Output the [x, y] coordinate of the center of the cell containing the given text.  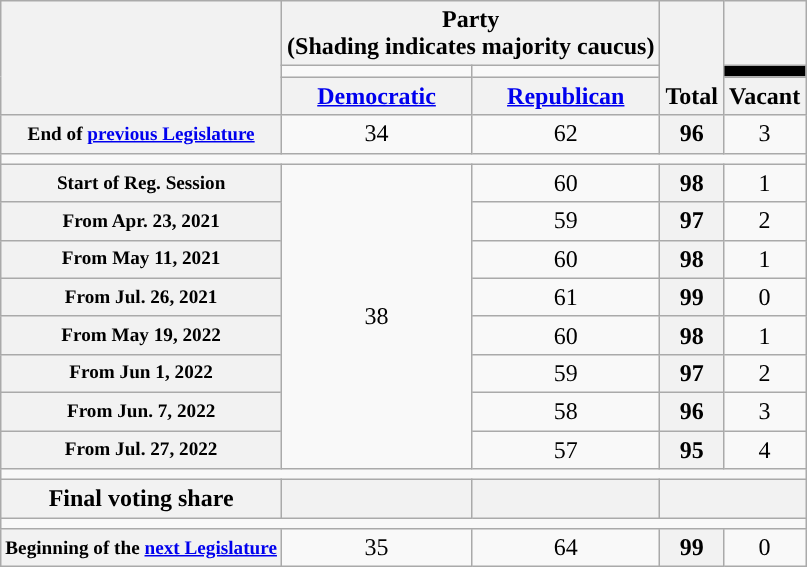
57 [566, 449]
From Apr. 23, 2021 [142, 221]
58 [566, 411]
From May 19, 2022 [142, 335]
End of previous Legislature [142, 134]
95 [692, 449]
From Jun 1, 2022 [142, 373]
Beginning of the next Legislature [142, 548]
64 [566, 548]
Final voting share [142, 499]
Start of Reg. Session [142, 183]
From May 11, 2021 [142, 259]
35 [377, 548]
Republican [566, 96]
Vacant [764, 96]
Total [692, 58]
4 [764, 449]
From Jul. 27, 2022 [142, 449]
From Jul. 26, 2021 [142, 297]
62 [566, 134]
34 [377, 134]
38 [377, 316]
From Jun. 7, 2022 [142, 411]
Democratic [377, 96]
Party (Shading indicates majority caucus) [471, 34]
61 [566, 297]
